Capture the cell that displays the provided text and extract its (x, y) central coordinate. 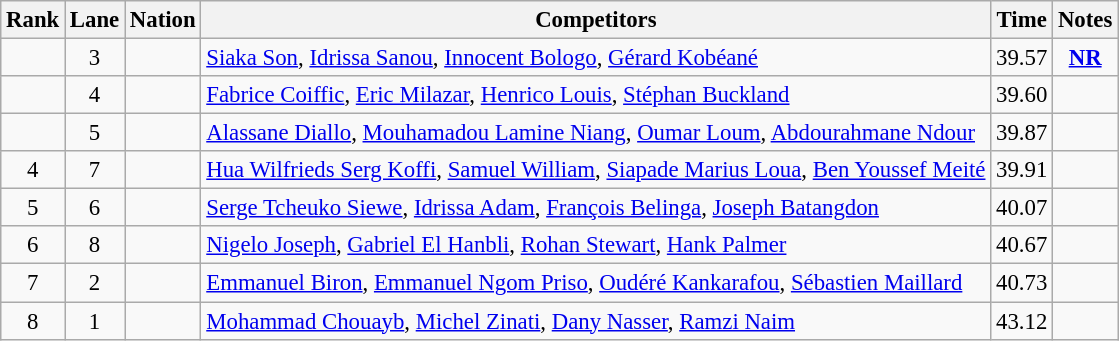
NR (1086, 58)
Fabrice Coiffic, Eric Milazar, Henrico Louis, Stéphan Buckland (596, 95)
39.87 (1022, 133)
Lane (95, 20)
39.91 (1022, 170)
Notes (1086, 20)
Alassane Diallo, Mouhamadou Lamine Niang, Oumar Loum, Abdourahmane Ndour (596, 133)
43.12 (1022, 321)
40.73 (1022, 283)
2 (95, 283)
39.57 (1022, 58)
Nigelo Joseph, Gabriel El Hanbli, Rohan Stewart, Hank Palmer (596, 245)
1 (95, 321)
Hua Wilfrieds Serg Koffi, Samuel William, Siapade Marius Loua, Ben Youssef Meité (596, 170)
40.67 (1022, 245)
Siaka Son, Idrissa Sanou, Innocent Bologo, Gérard Kobéané (596, 58)
Emmanuel Biron, Emmanuel Ngom Priso, Oudéré Kankarafou, Sébastien Maillard (596, 283)
Serge Tcheuko Siewe, Idrissa Adam, François Belinga, Joseph Batangdon (596, 208)
Time (1022, 20)
Rank (33, 20)
40.07 (1022, 208)
3 (95, 58)
Nation (163, 20)
Mohammad Chouayb, Michel Zinati, Dany Nasser, Ramzi Naim (596, 321)
39.60 (1022, 95)
Competitors (596, 20)
